Provide the (X, Y) coordinate of the cell's center where the given text is located.  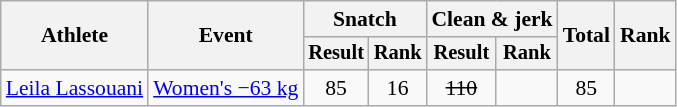
Total (586, 36)
Clean & jerk (492, 19)
Snatch (364, 19)
Women's −63 kg (226, 88)
Leila Lassouani (74, 88)
Athlete (74, 36)
110 (461, 88)
Event (226, 36)
16 (398, 88)
